Locate the cell with the specified text and output its (X, Y) center coordinate. 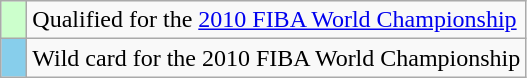
Qualified for the 2010 FIBA World Championship (276, 20)
Wild card for the 2010 FIBA World Championship (276, 58)
